Locate the cell with the specified text and output its [X, Y] center coordinate. 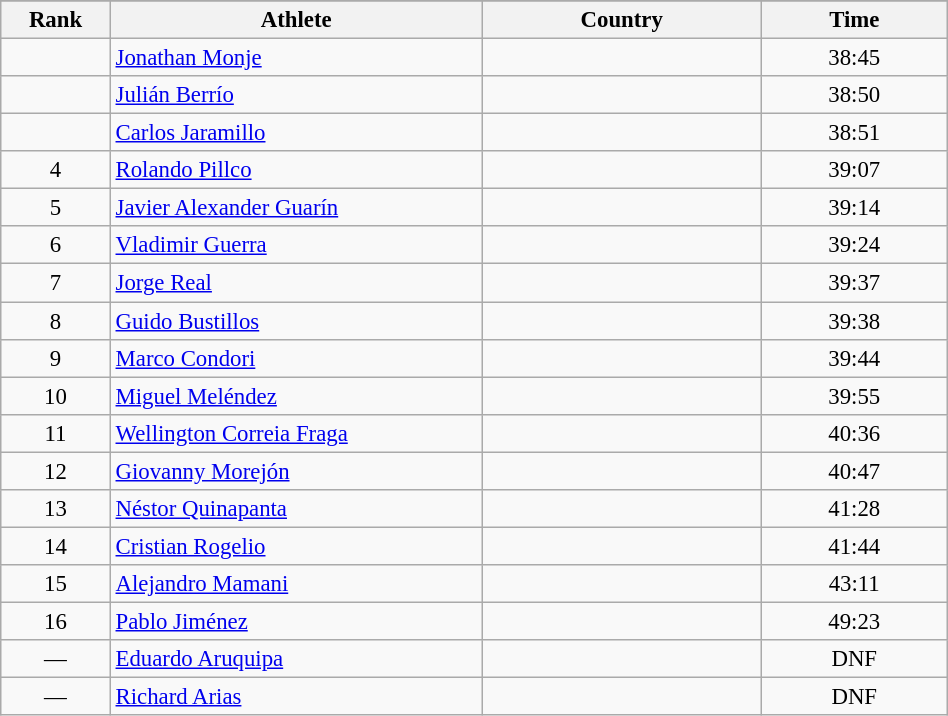
Jonathan Monje [296, 58]
Vladimir Guerra [296, 245]
49:23 [854, 621]
Carlos Jaramillo [296, 133]
38:50 [854, 95]
12 [56, 471]
41:44 [854, 546]
10 [56, 396]
7 [56, 283]
39:37 [854, 283]
Rank [56, 20]
39:44 [854, 358]
40:36 [854, 433]
Pablo Jiménez [296, 621]
Athlete [296, 20]
15 [56, 584]
41:28 [854, 509]
4 [56, 170]
6 [56, 245]
Miguel Meléndez [296, 396]
39:14 [854, 208]
13 [56, 509]
9 [56, 358]
39:55 [854, 396]
Marco Condori [296, 358]
39:07 [854, 170]
Julián Berrío [296, 95]
Country [622, 20]
5 [56, 208]
39:38 [854, 321]
40:47 [854, 471]
Giovanny Morejón [296, 471]
16 [56, 621]
Jorge Real [296, 283]
Richard Arias [296, 697]
Wellington Correia Fraga [296, 433]
Guido Bustillos [296, 321]
39:24 [854, 245]
Néstor Quinapanta [296, 509]
Javier Alexander Guarín [296, 208]
11 [56, 433]
14 [56, 546]
8 [56, 321]
Cristian Rogelio [296, 546]
Rolando Pillco [296, 170]
38:45 [854, 58]
Eduardo Aruquipa [296, 659]
Time [854, 20]
38:51 [854, 133]
43:11 [854, 584]
Alejandro Mamani [296, 584]
